Determine the (x, y) coordinate at the center of the cell enclosing the given text.  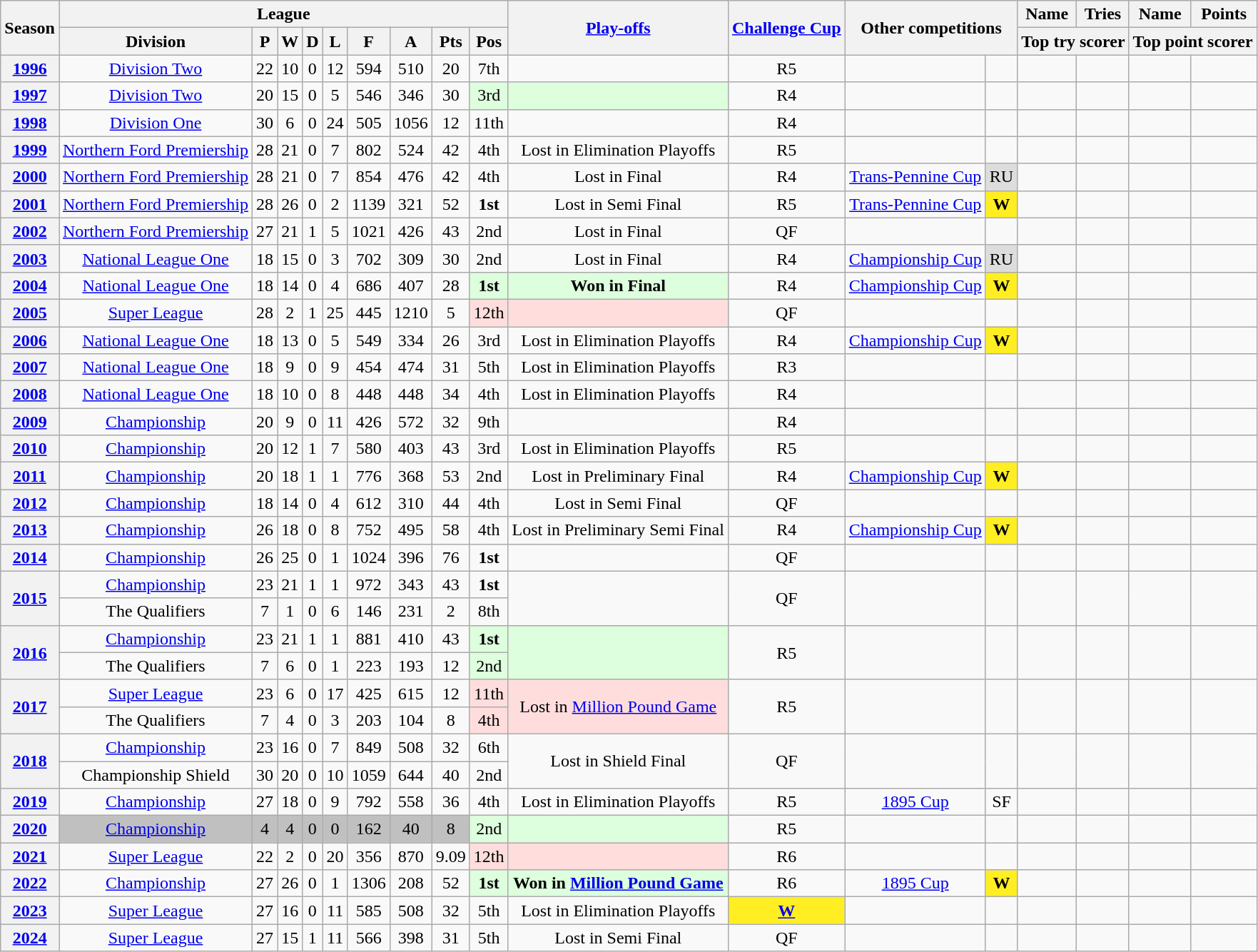
1059 (368, 774)
104 (411, 720)
343 (411, 584)
495 (411, 530)
53 (451, 476)
612 (368, 503)
2011 (30, 476)
146 (368, 612)
Other competitions (931, 28)
398 (411, 938)
L (335, 41)
2006 (30, 340)
1024 (368, 557)
346 (411, 96)
203 (368, 720)
Season (30, 28)
2004 (30, 285)
524 (411, 150)
566 (368, 938)
8th (489, 612)
2013 (30, 530)
2023 (30, 911)
Points (1224, 14)
792 (368, 802)
193 (411, 666)
Division (156, 41)
2016 (30, 652)
Lost in Shield Final (618, 761)
594 (368, 69)
231 (411, 612)
546 (368, 96)
321 (411, 204)
Lost in Preliminary Semi Final (618, 530)
2000 (30, 177)
2024 (30, 938)
17 (335, 693)
2010 (30, 449)
2019 (30, 802)
309 (411, 258)
2002 (30, 231)
1999 (30, 150)
F (368, 41)
Top point scorer (1193, 41)
1306 (368, 883)
44 (451, 503)
SF (1001, 802)
223 (368, 666)
Challenge Cup (786, 28)
Top try scorer (1073, 41)
870 (411, 856)
410 (411, 639)
396 (411, 557)
Pts (451, 41)
Tries (1103, 14)
585 (368, 911)
644 (411, 774)
2003 (30, 258)
474 (411, 368)
1056 (411, 123)
League (283, 14)
7th (489, 69)
6th (489, 747)
P (265, 41)
2020 (30, 829)
Pos (489, 41)
752 (368, 530)
2005 (30, 313)
2021 (30, 856)
Play-offs (618, 28)
2015 (30, 598)
580 (368, 449)
881 (368, 639)
334 (411, 340)
356 (368, 856)
2007 (30, 368)
1210 (411, 313)
558 (411, 802)
13 (290, 340)
403 (411, 449)
2009 (30, 422)
615 (411, 693)
572 (411, 422)
854 (368, 177)
162 (368, 829)
1139 (368, 204)
1021 (368, 231)
Won in Million Pound Game (618, 883)
Championship Shield (156, 774)
476 (411, 177)
36 (451, 802)
A (411, 41)
549 (368, 340)
1996 (30, 69)
Lost in Million Pound Game (618, 707)
58 (451, 530)
407 (411, 285)
2022 (30, 883)
510 (411, 69)
24 (335, 123)
849 (368, 747)
368 (411, 476)
2012 (30, 503)
776 (368, 476)
2017 (30, 707)
454 (368, 368)
R3 (786, 368)
9th (489, 422)
Division One (156, 123)
2018 (30, 761)
76 (451, 557)
Won in Final (618, 285)
2001 (30, 204)
2008 (30, 395)
505 (368, 123)
310 (411, 503)
208 (411, 883)
D (313, 41)
9.09 (451, 856)
34 (451, 395)
2014 (30, 557)
1997 (30, 96)
425 (368, 693)
686 (368, 285)
702 (368, 258)
972 (368, 584)
1998 (30, 123)
802 (368, 150)
Lost in Preliminary Final (618, 476)
445 (368, 313)
